Capture the cell that displays the provided text and extract its [X, Y] central coordinate. 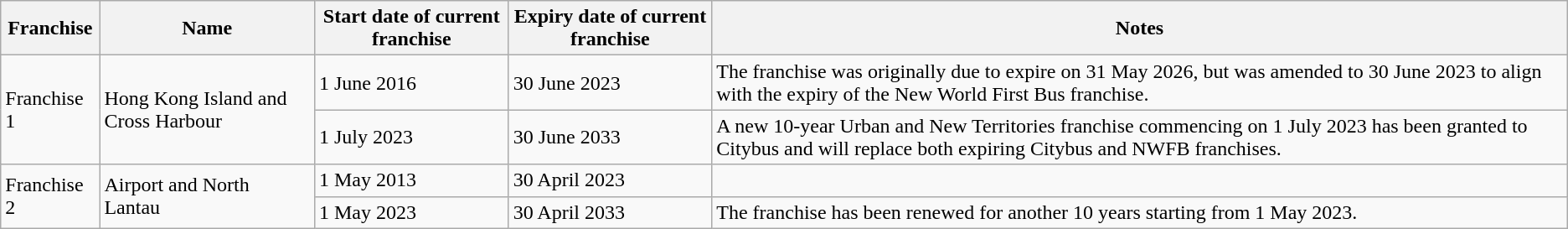
1 June 2016 [411, 82]
Franchise 2 [50, 196]
30 June 2033 [610, 138]
Name [207, 29]
1 July 2023 [411, 138]
30 June 2023 [610, 82]
Airport and North Lantau [207, 196]
30 April 2023 [610, 180]
Franchise 1 [50, 110]
1 May 2023 [411, 212]
Franchise [50, 29]
The franchise has been renewed for another 10 years starting from 1 May 2023. [1139, 212]
1 May 2013 [411, 180]
Start date of current franchise [411, 29]
Expiry date of current franchise [610, 29]
30 April 2033 [610, 212]
Hong Kong Island and Cross Harbour [207, 110]
Notes [1139, 29]
